Output the (x, y) coordinate of the center of the cell containing the given text.  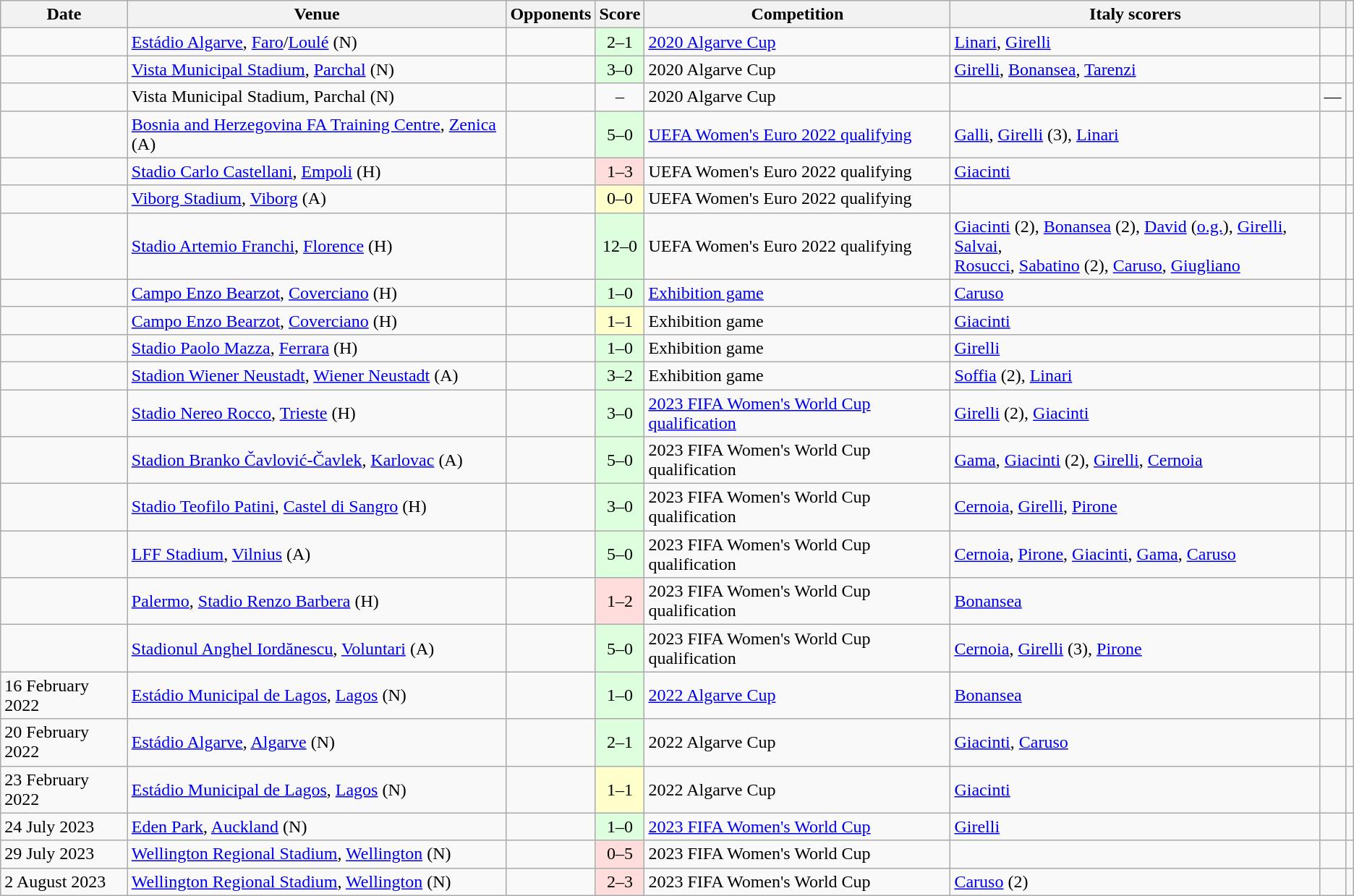
Caruso (2) (1136, 882)
Caruso (1136, 293)
Cernoia, Pirone, Giacinti, Gama, Caruso (1136, 554)
Competition (797, 14)
Bosnia and Herzegovina FA Training Centre, Zenica (A) (317, 135)
Score (620, 14)
– (620, 97)
Palermo, Stadio Renzo Barbera (H) (317, 602)
29 July 2023 (64, 854)
Stadio Artemio Franchi, Florence (H) (317, 246)
Linari, Girelli (1136, 42)
0–0 (620, 199)
Gama, Giacinti (2), Girelli, Cernoia (1136, 460)
23 February 2022 (64, 790)
0–5 (620, 854)
Stadio Teofilo Patini, Castel di Sangro (H) (317, 508)
Girelli, Bonansea, Tarenzi (1136, 69)
20 February 2022 (64, 742)
— (1332, 97)
Estádio Algarve, Faro/Loulé (N) (317, 42)
Stadio Nereo Rocco, Trieste (H) (317, 412)
Giacinti (2), Bonansea (2), David (o.g.), Girelli, Salvai,Rosucci, Sabatino (2), Caruso, Giugliano (1136, 246)
Stadio Carlo Castellani, Empoli (H) (317, 171)
Opponents (551, 14)
Stadio Paolo Mazza, Ferrara (H) (317, 348)
Girelli (2), Giacinti (1136, 412)
2 August 2023 (64, 882)
Stadion Wiener Neustadt, Wiener Neustadt (A) (317, 375)
3–2 (620, 375)
Cernoia, Girelli, Pirone (1136, 508)
Italy scorers (1136, 14)
Stadionul Anghel Iordănescu, Voluntari (A) (317, 648)
Cernoia, Girelli (3), Pirone (1136, 648)
1–3 (620, 171)
Galli, Girelli (3), Linari (1136, 135)
24 July 2023 (64, 827)
Stadion Branko Čavlović-Čavlek, Karlovac (A) (317, 460)
Soffia (2), Linari (1136, 375)
Giacinti, Caruso (1136, 742)
12–0 (620, 246)
Eden Park, Auckland (N) (317, 827)
1–2 (620, 602)
Venue (317, 14)
2–3 (620, 882)
16 February 2022 (64, 696)
Date (64, 14)
Estádio Algarve, Algarve (N) (317, 742)
LFF Stadium, Vilnius (A) (317, 554)
Viborg Stadium, Viborg (A) (317, 199)
